Output the (x, y) coordinate of the center of the cell containing the given text.  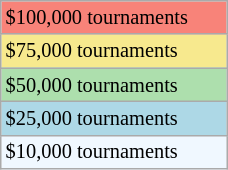
$25,000 tournaments (114, 118)
$10,000 tournaments (114, 152)
$100,000 tournaments (114, 17)
$50,000 tournaments (114, 85)
$75,000 tournaments (114, 51)
